Output the (x, y) coordinate of the center of the cell containing the given text.  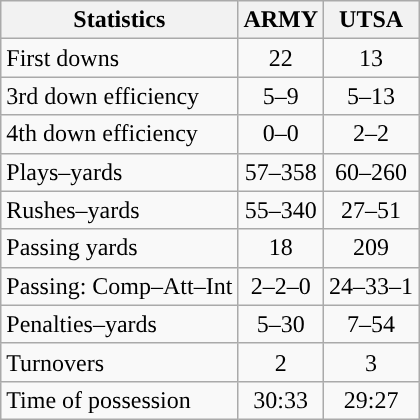
24–33–1 (372, 286)
Statistics (120, 20)
3rd down efficiency (120, 96)
2–2–0 (281, 286)
Plays–yards (120, 172)
ARMY (281, 20)
57–358 (281, 172)
7–54 (372, 324)
0–0 (281, 134)
First downs (120, 58)
27–51 (372, 210)
3 (372, 362)
4th down efficiency (120, 134)
2–2 (372, 134)
30:33 (281, 400)
Passing yards (120, 248)
5–30 (281, 324)
22 (281, 58)
Passing: Comp–Att–Int (120, 286)
Time of possession (120, 400)
29:27 (372, 400)
Turnovers (120, 362)
Penalties–yards (120, 324)
UTSA (372, 20)
Rushes–yards (120, 210)
2 (281, 362)
55–340 (281, 210)
60–260 (372, 172)
13 (372, 58)
209 (372, 248)
18 (281, 248)
5–13 (372, 96)
5–9 (281, 96)
